Pinpoint the cell where the given text exists, returning its [x, y] midpoint coordinate. 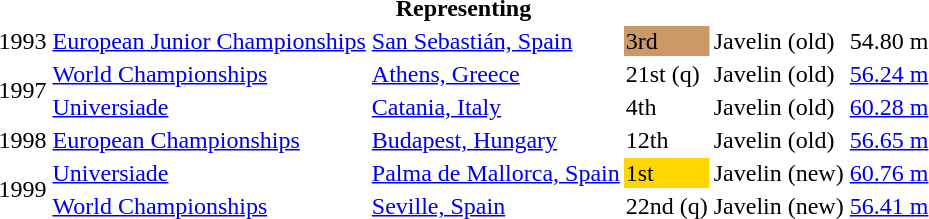
Athens, Greece [496, 74]
4th [666, 107]
Budapest, Hungary [496, 140]
European Junior Championships [209, 41]
Catania, Italy [496, 107]
Javelin (new) [778, 173]
World Championships [209, 74]
1st [666, 173]
21st (q) [666, 74]
3rd [666, 41]
Palma de Mallorca, Spain [496, 173]
European Championships [209, 140]
San Sebastián, Spain [496, 41]
12th [666, 140]
